From the cell containing the given text, extract its center point as (X, Y) coordinate. 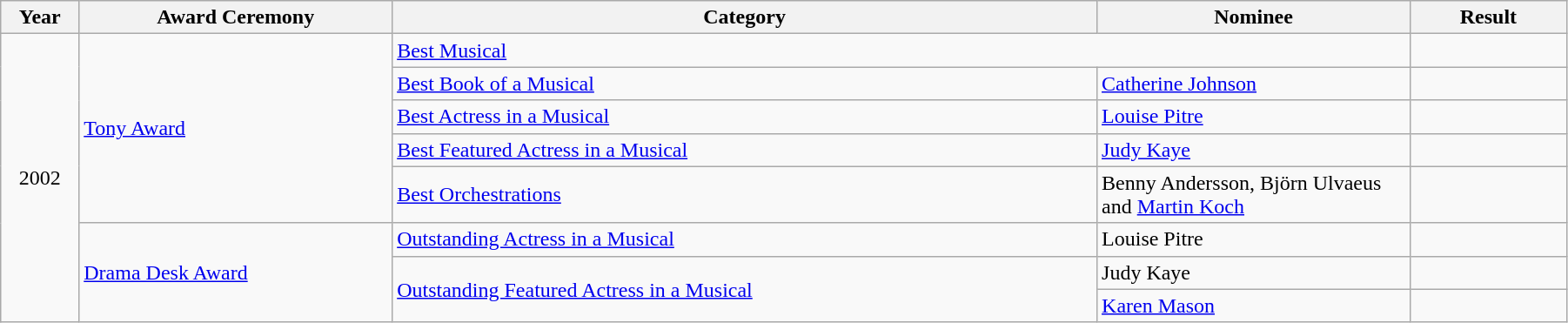
Award Ceremony (236, 17)
Best Featured Actress in a Musical (745, 150)
Outstanding Featured Actress in a Musical (745, 289)
Category (745, 17)
Best Orchestrations (745, 195)
2002 (40, 178)
Drama Desk Award (236, 273)
Benny Andersson, Björn Ulvaeus and Martin Koch (1254, 195)
Karen Mason (1254, 306)
Tony Award (236, 129)
Catherine Johnson (1254, 84)
Best Actress in a Musical (745, 117)
Year (40, 17)
Outstanding Actress in a Musical (745, 239)
Nominee (1254, 17)
Best Book of a Musical (745, 84)
Result (1488, 17)
Best Musical (901, 50)
